For the text-containing cell, return its midpoint in (X, Y) coordinate format. 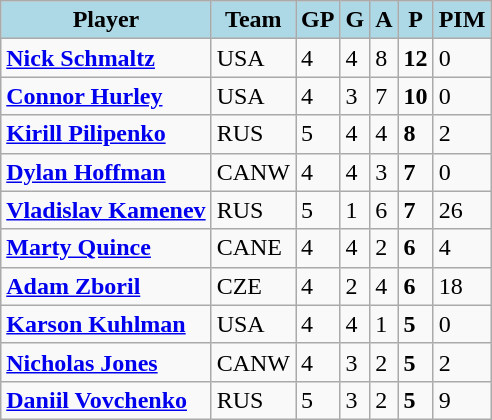
Kirill Pilipenko (106, 134)
Karson Kuhlman (106, 324)
10 (416, 96)
Nick Schmaltz (106, 58)
Team (253, 20)
A (384, 20)
9 (462, 400)
Connor Hurley (106, 96)
Adam Zboril (106, 286)
Marty Quince (106, 248)
26 (462, 210)
18 (462, 286)
Dylan Hoffman (106, 172)
Nicholas Jones (106, 362)
P (416, 20)
Daniil Vovchenko (106, 400)
Vladislav Kamenev (106, 210)
12 (416, 58)
G (355, 20)
CZE (253, 286)
CANE (253, 248)
Player (106, 20)
PIM (462, 20)
GP (318, 20)
